Locate the cell with the specified text and output its [X, Y] center coordinate. 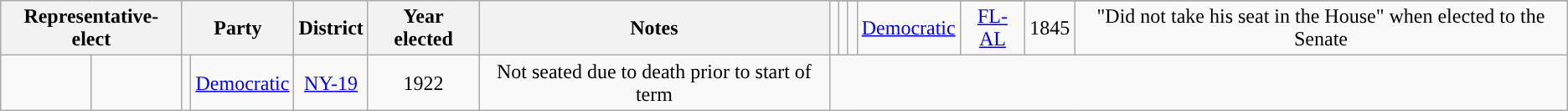
Not seated due to death prior to start of term [654, 82]
District [331, 29]
Notes [654, 29]
"Did not take his seat in the House" when elected to the Senate [1322, 29]
FL-AL [992, 29]
1845 [1050, 29]
Representative-elect [91, 29]
1922 [423, 82]
Party [238, 29]
NY-19 [331, 82]
Year elected [423, 29]
